Provide the [x, y] coordinate of the cell's center where the given text is located.  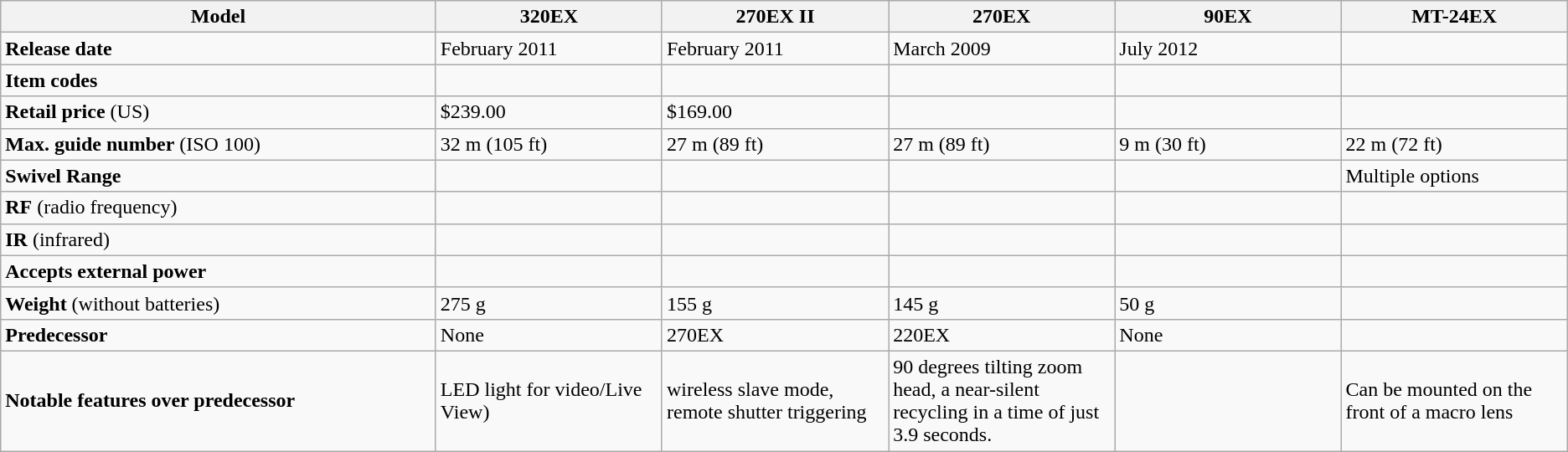
$169.00 [775, 112]
Accepts external power [219, 271]
32 m (105 ft) [549, 144]
Release date [219, 49]
9 m (30 ft) [1228, 144]
Multiple options [1454, 176]
155 g [775, 303]
March 2009 [1002, 49]
LED light for video/Live View) [549, 400]
Retail price (US) [219, 112]
50 g [1228, 303]
90EX [1228, 17]
275 g [549, 303]
Item codes [219, 80]
Swivel Range [219, 176]
22 m (72 ft) [1454, 144]
IR (infrared) [219, 239]
320EX [549, 17]
Model [219, 17]
270EX II [775, 17]
Predecessor [219, 335]
Max. guide number (ISO 100) [219, 144]
July 2012 [1228, 49]
Can be mounted on the front of a macro lens [1454, 400]
220EX [1002, 335]
MT-24EX [1454, 17]
90 degrees tilting zoom head, a near-silent recycling in a time of just 3.9 seconds. [1002, 400]
wireless slave mode, remote shutter triggering [775, 400]
RF (radio frequency) [219, 208]
Notable features over predecessor [219, 400]
145 g [1002, 303]
Weight (without batteries) [219, 303]
$239.00 [549, 112]
